Find where the given text appears and provide that cell's center as (x, y) coordinate. 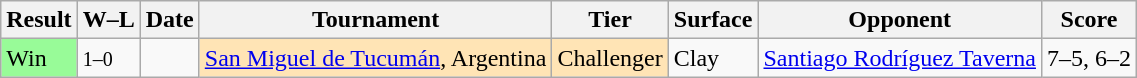
W–L (108, 20)
Win (39, 58)
Tier (610, 20)
Opponent (900, 20)
Surface (713, 20)
Challenger (610, 58)
Date (170, 20)
Tournament (376, 20)
Clay (713, 58)
1–0 (108, 58)
Score (1088, 20)
San Miguel de Tucumán, Argentina (376, 58)
Santiago Rodríguez Taverna (900, 58)
Result (39, 20)
7–5, 6–2 (1088, 58)
